Identify which cell holds the provided text, then report its [X, Y] central coordinate. 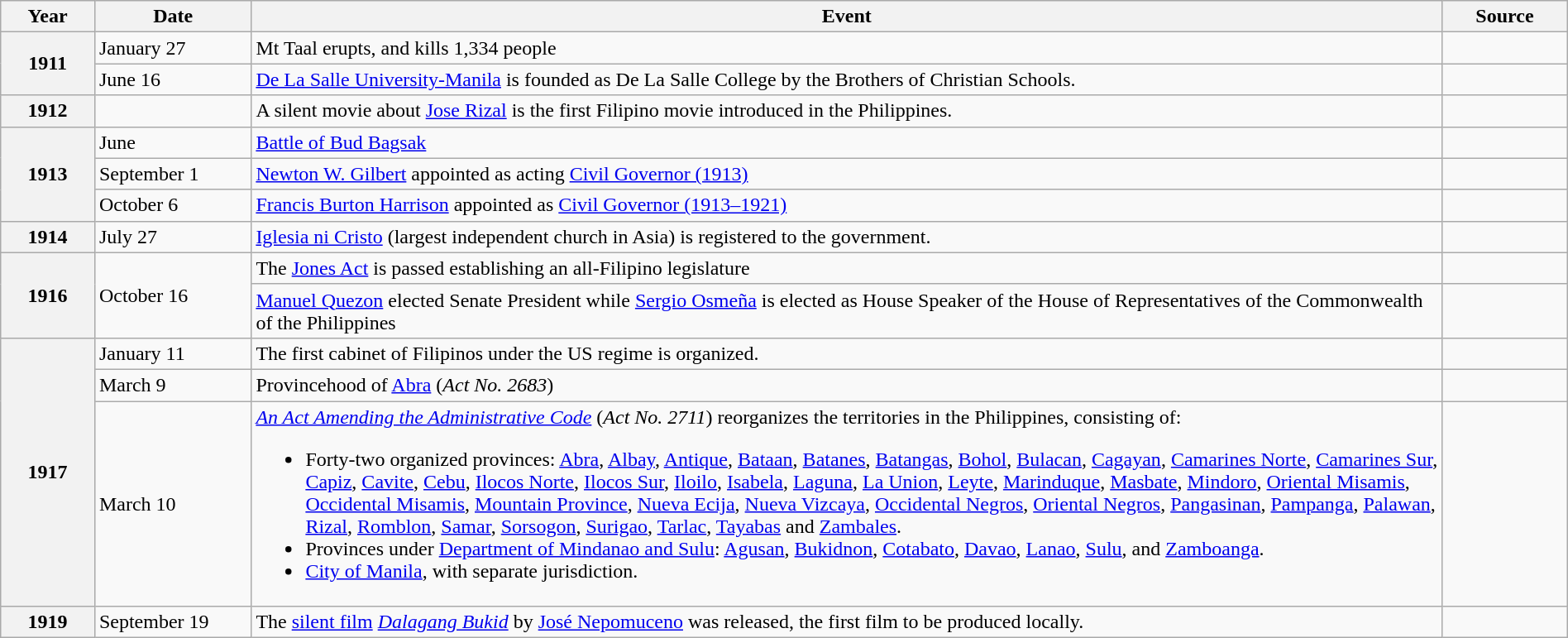
October 16 [172, 295]
1919 [48, 622]
Battle of Bud Bagsak [847, 142]
1912 [48, 111]
Provincehood of Abra (Act No. 2683) [847, 385]
The silent film Dalagang Bukid by José Nepomuceno was released, the first film to be produced locally. [847, 622]
September 19 [172, 622]
1913 [48, 174]
Source [1505, 17]
Iglesia ni Cristo (largest independent church in Asia) is registered to the government. [847, 237]
June 16 [172, 79]
March 9 [172, 385]
A silent movie about Jose Rizal is the first Filipino movie introduced in the Philippines. [847, 111]
Date [172, 17]
1914 [48, 237]
March 10 [172, 503]
Mt Taal erupts, and kills 1,334 people [847, 48]
January 11 [172, 353]
July 27 [172, 237]
June [172, 142]
Francis Burton Harrison appointed as Civil Governor (1913–1921) [847, 205]
1916 [48, 295]
1911 [48, 64]
Year [48, 17]
October 6 [172, 205]
September 1 [172, 174]
The Jones Act is passed establishing an all-Filipino legislature [847, 268]
Event [847, 17]
1917 [48, 472]
January 27 [172, 48]
De La Salle University-Manila is founded as De La Salle College by the Brothers of Christian Schools. [847, 79]
Newton W. Gilbert appointed as acting Civil Governor (1913) [847, 174]
The first cabinet of Filipinos under the US regime is organized. [847, 353]
